Scan for the cell matching the given text and deliver its (X, Y) coordinate at center. 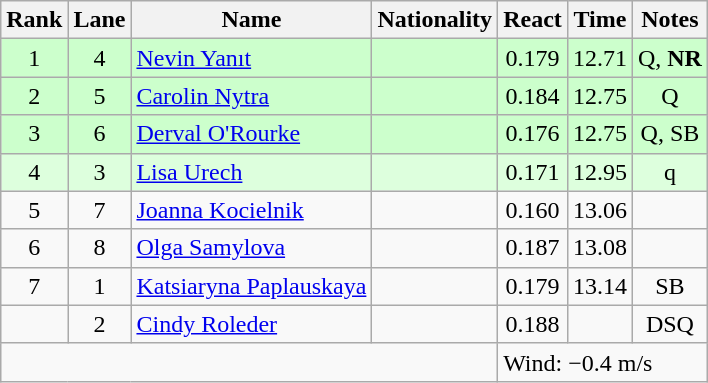
0.188 (533, 324)
13.06 (600, 210)
0.171 (533, 172)
SB (670, 286)
Derval O'Rourke (252, 134)
q (670, 172)
Rank (34, 20)
0.184 (533, 96)
Cindy Roleder (252, 324)
12.95 (600, 172)
Olga Samylova (252, 248)
12.71 (600, 58)
0.176 (533, 134)
Q, NR (670, 58)
Carolin Nytra (252, 96)
Lisa Urech (252, 172)
Lane (100, 20)
13.08 (600, 248)
0.187 (533, 248)
13.14 (600, 286)
Nevin Yanıt (252, 58)
Time (600, 20)
Q, SB (670, 134)
Q (670, 96)
Katsiaryna Paplauskaya (252, 286)
Wind: −0.4 m/s (603, 362)
DSQ (670, 324)
8 (100, 248)
Name (252, 20)
Nationality (435, 20)
0.160 (533, 210)
Joanna Kocielnik (252, 210)
React (533, 20)
Notes (670, 20)
